Detect which cell encompasses the target text, then output its (x, y) center coordinate. 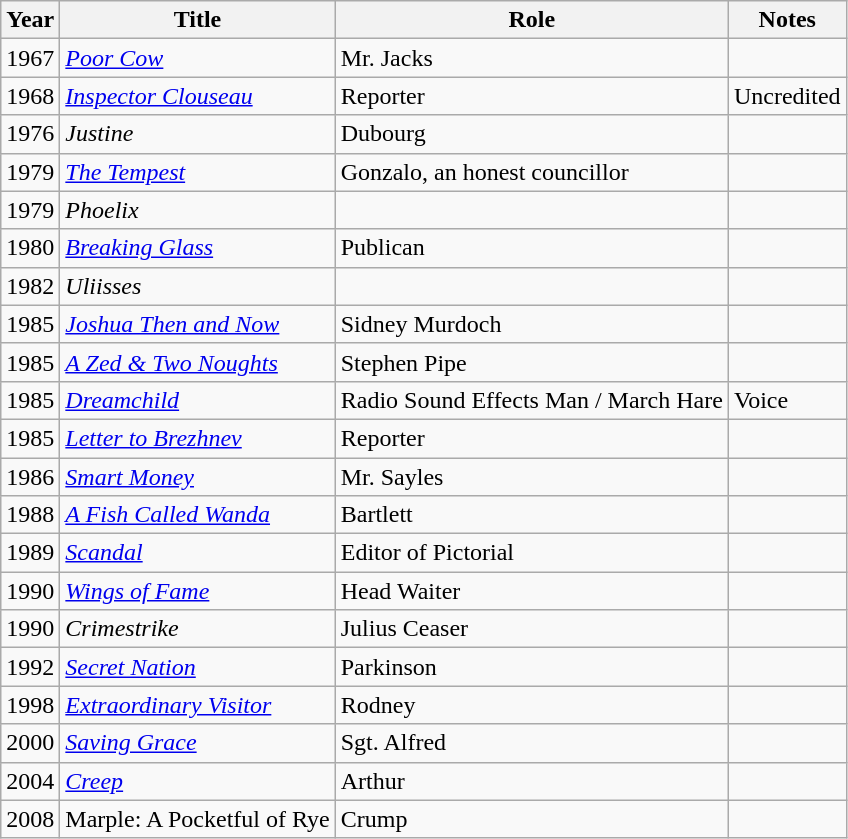
1986 (30, 477)
Arthur (532, 781)
Publican (532, 248)
Head Waiter (532, 591)
A Zed & Two Noughts (198, 362)
Breaking Glass (198, 248)
Parkinson (532, 667)
Sidney Murdoch (532, 324)
1988 (30, 515)
Marple: A Pocketful of Rye (198, 819)
Editor of Pictorial (532, 553)
Creep (198, 781)
1968 (30, 96)
Year (30, 20)
2008 (30, 819)
1976 (30, 134)
Uncredited (787, 96)
1989 (30, 553)
2004 (30, 781)
Inspector Clouseau (198, 96)
2000 (30, 743)
Dubourg (532, 134)
1992 (30, 667)
A Fish Called Wanda (198, 515)
Phoelix (198, 210)
1998 (30, 705)
Crimestrike (198, 629)
Voice (787, 400)
Poor Cow (198, 58)
Stephen Pipe (532, 362)
Secret Nation (198, 667)
Role (532, 20)
Wings of Fame (198, 591)
Letter to Brezhnev (198, 438)
Crump (532, 819)
1967 (30, 58)
Radio Sound Effects Man / March Hare (532, 400)
Julius Ceaser (532, 629)
Saving Grace (198, 743)
Smart Money (198, 477)
Scandal (198, 553)
Bartlett (532, 515)
Mr. Jacks (532, 58)
Gonzalo, an honest councillor (532, 172)
Dreamchild (198, 400)
Mr. Sayles (532, 477)
The Tempest (198, 172)
Justine (198, 134)
Title (198, 20)
1982 (30, 286)
Sgt. Alfred (532, 743)
Extraordinary Visitor (198, 705)
Rodney (532, 705)
Uliisses (198, 286)
Joshua Then and Now (198, 324)
Notes (787, 20)
1980 (30, 248)
